Provide the (x, y) coordinate of the cell's center where the given text is located.  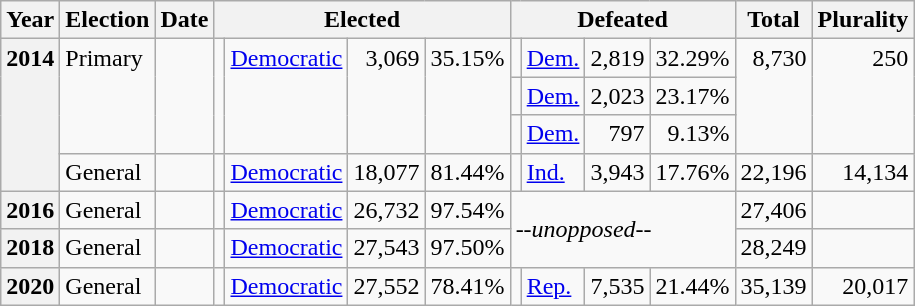
35.15% (468, 96)
3,943 (618, 172)
2020 (30, 286)
23.17% (692, 96)
Year (30, 20)
26,732 (386, 210)
Total (774, 20)
2018 (30, 248)
2,023 (618, 96)
20,017 (863, 286)
27,406 (774, 210)
8,730 (774, 96)
2,819 (618, 58)
797 (618, 134)
32.29% (692, 58)
Defeated (622, 20)
14,134 (863, 172)
9.13% (692, 134)
27,552 (386, 286)
2016 (30, 210)
97.54% (468, 210)
21.44% (692, 286)
97.50% (468, 248)
2014 (30, 115)
Date (184, 20)
Ind. (553, 172)
Primary (108, 96)
17.76% (692, 172)
18,077 (386, 172)
Plurality (863, 20)
Rep. (553, 286)
78.41% (468, 286)
Election (108, 20)
7,535 (618, 286)
--unopposed-- (622, 229)
3,069 (386, 96)
28,249 (774, 248)
250 (863, 96)
81.44% (468, 172)
27,543 (386, 248)
Elected (362, 20)
22,196 (774, 172)
35,139 (774, 286)
